Return (x, y) of the center of cell containing provided text 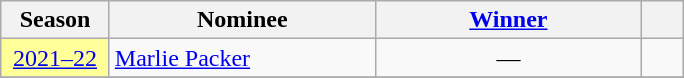
— (508, 58)
Marlie Packer (242, 58)
2021–22 (56, 58)
Season (56, 20)
Winner (508, 20)
Nominee (242, 20)
